Determine the [x, y] coordinate at the center of the cell enclosing the given text.  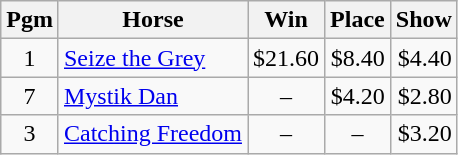
Place [358, 20]
$4.20 [358, 96]
$8.40 [358, 58]
7 [30, 96]
$3.20 [424, 134]
Mystik Dan [152, 96]
Catching Freedom [152, 134]
Pgm [30, 20]
$21.60 [286, 58]
Win [286, 20]
Show [424, 20]
3 [30, 134]
$4.40 [424, 58]
Seize the Grey [152, 58]
Horse [152, 20]
1 [30, 58]
$2.80 [424, 96]
